Return [X, Y] of the center of cell containing provided text 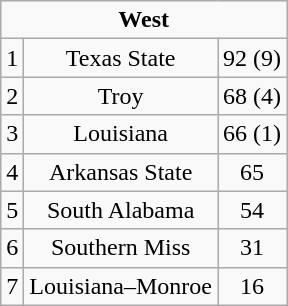
Southern Miss [121, 248]
5 [12, 210]
66 (1) [252, 134]
92 (9) [252, 58]
Arkansas State [121, 172]
54 [252, 210]
Louisiana–Monroe [121, 286]
7 [12, 286]
31 [252, 248]
65 [252, 172]
6 [12, 248]
South Alabama [121, 210]
16 [252, 286]
Texas State [121, 58]
West [144, 20]
68 (4) [252, 96]
Troy [121, 96]
1 [12, 58]
Louisiana [121, 134]
4 [12, 172]
2 [12, 96]
3 [12, 134]
